Output the (X, Y) coordinate of the center of the cell containing the given text.  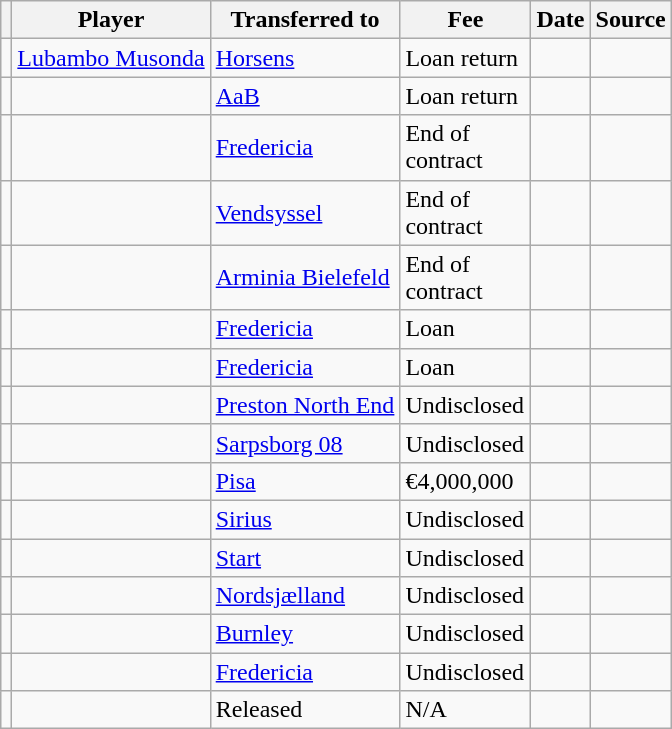
Arminia Bielefeld (305, 278)
Horsens (305, 58)
Pisa (305, 481)
Date (560, 20)
N/A (466, 710)
Vendsyssel (305, 212)
AaB (305, 96)
Sirius (305, 519)
Transferred to (305, 20)
Player (111, 20)
Fee (466, 20)
€4,000,000 (466, 481)
Lubambo Musonda (111, 58)
Released (305, 710)
Burnley (305, 634)
Nordsjælland (305, 596)
Preston North End (305, 405)
Start (305, 557)
Source (630, 20)
Sarpsborg 08 (305, 443)
